Provide the (X, Y) coordinate of the cell's center where the given text is located.  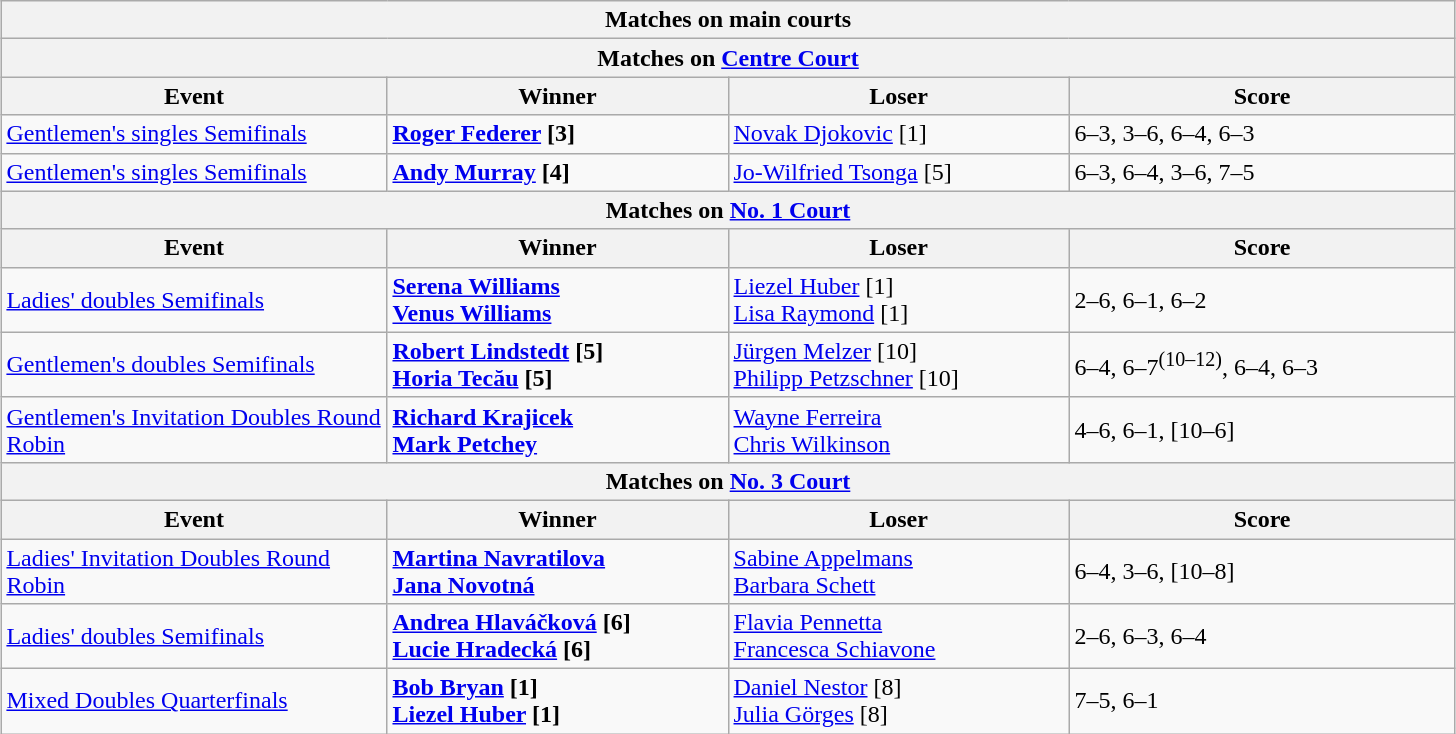
Richard Krajicek Mark Petchey (558, 430)
Mixed Doubles Quarterfinals (194, 702)
Matches on main courts (728, 20)
6–3, 6–4, 3–6, 7–5 (1262, 172)
Matches on Centre Court (728, 58)
6–3, 3–6, 6–4, 6–3 (1262, 134)
Gentlemen's Invitation Doubles Round Robin (194, 430)
Sabine Appelmans Barbara Schett (898, 570)
Novak Djokovic [1] (898, 134)
Martina Navratilova Jana Novotná (558, 570)
6–4, 3–6, [10–8] (1262, 570)
Andrea Hlaváčková [6] Lucie Hradecká [6] (558, 636)
2–6, 6–1, 6–2 (1262, 300)
2–6, 6–3, 6–4 (1262, 636)
Wayne Ferreira Chris Wilkinson (898, 430)
Jo-Wilfried Tsonga [5] (898, 172)
Bob Bryan [1] Liezel Huber [1] (558, 702)
Ladies' Invitation Doubles Round Robin (194, 570)
4–6, 6–1, [10–6] (1262, 430)
Serena Williams Venus Williams (558, 300)
Daniel Nestor [8] Julia Görges [8] (898, 702)
6–4, 6–7(10–12), 6–4, 6–3 (1262, 364)
Flavia Pennetta Francesca Schiavone (898, 636)
Jürgen Melzer [10] Philipp Petzschner [10] (898, 364)
Matches on No. 1 Court (728, 210)
Robert Lindstedt [5] Horia Tecău [5] (558, 364)
7–5, 6–1 (1262, 702)
Gentlemen's doubles Semifinals (194, 364)
Liezel Huber [1] Lisa Raymond [1] (898, 300)
Roger Federer [3] (558, 134)
Andy Murray [4] (558, 172)
Matches on No. 3 Court (728, 481)
